Scan for the cell matching the given text and deliver its (X, Y) coordinate at center. 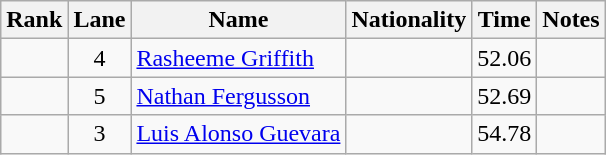
Nationality (409, 20)
52.06 (504, 58)
Rank (34, 20)
Name (238, 20)
52.69 (504, 96)
5 (100, 96)
4 (100, 58)
Lane (100, 20)
Rasheeme Griffith (238, 58)
Nathan Fergusson (238, 96)
3 (100, 134)
Notes (571, 20)
Luis Alonso Guevara (238, 134)
Time (504, 20)
54.78 (504, 134)
